Detect which cell encompasses the target text, then output its [X, Y] center coordinate. 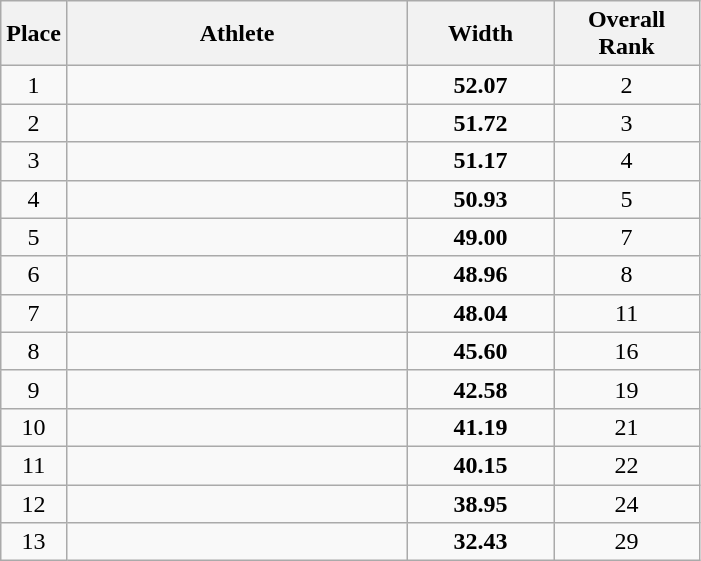
10 [34, 427]
6 [34, 275]
9 [34, 389]
49.00 [481, 237]
Width [481, 34]
38.95 [481, 503]
21 [627, 427]
16 [627, 351]
Place [34, 34]
42.58 [481, 389]
22 [627, 465]
48.04 [481, 313]
48.96 [481, 275]
51.17 [481, 161]
52.07 [481, 85]
41.19 [481, 427]
Athlete [236, 34]
29 [627, 542]
32.43 [481, 542]
51.72 [481, 123]
12 [34, 503]
24 [627, 503]
45.60 [481, 351]
19 [627, 389]
40.15 [481, 465]
1 [34, 85]
50.93 [481, 199]
Overall Rank [627, 34]
13 [34, 542]
